Detect which cell encompasses the target text, then output its (X, Y) center coordinate. 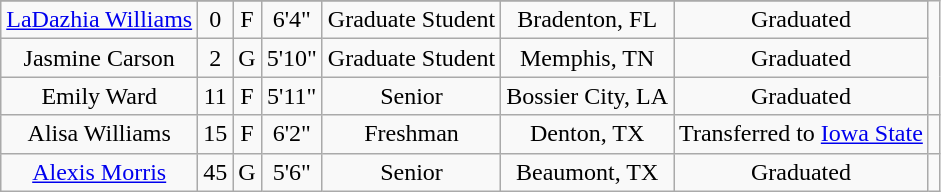
0 (216, 20)
45 (216, 172)
Jasmine Carson (100, 58)
Beaumont, TX (588, 172)
2 (216, 58)
LaDazhia Williams (100, 20)
6'2" (292, 134)
Bradenton, FL (588, 20)
Denton, TX (588, 134)
Transferred to Iowa State (802, 134)
Alexis Morris (100, 172)
5'6" (292, 172)
5'11" (292, 96)
Emily Ward (100, 96)
5'10" (292, 58)
Bossier City, LA (588, 96)
Freshman (411, 134)
15 (216, 134)
6'4" (292, 20)
11 (216, 96)
Alisa Williams (100, 134)
Memphis, TN (588, 58)
